Search for the cell housing the specified text and yield its [X, Y] center coordinate. 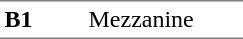
B1 [42, 20]
Mezzanine [164, 20]
